Capture the cell that displays the provided text and extract its (X, Y) central coordinate. 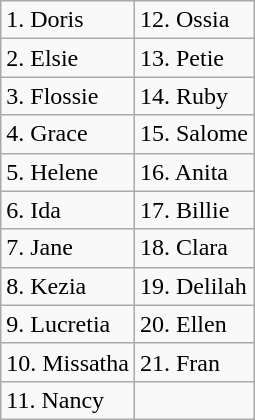
6. Ida (68, 210)
1. Doris (68, 20)
3. Flossie (68, 96)
12. Ossia (194, 20)
15. Salome (194, 134)
7. Jane (68, 248)
11. Nancy (68, 400)
2. Elsie (68, 58)
20. Ellen (194, 324)
18. Clara (194, 248)
19. Delilah (194, 286)
5. Helene (68, 172)
14. Ruby (194, 96)
13. Petie (194, 58)
21. Fran (194, 362)
8. Kezia (68, 286)
9. Lucretia (68, 324)
4. Grace (68, 134)
17. Billie (194, 210)
16. Anita (194, 172)
10. Missatha (68, 362)
